Return (x, y) of the center of cell containing provided text 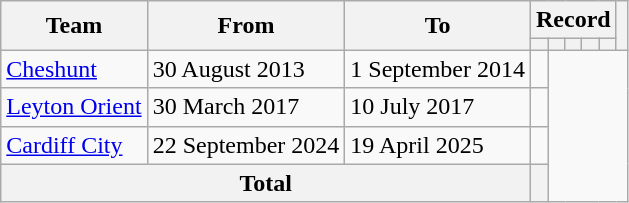
From (246, 26)
Record (574, 20)
Cheshunt (74, 69)
1 September 2014 (438, 69)
Leyton Orient (74, 107)
22 September 2024 (246, 145)
Total (266, 183)
To (438, 26)
10 July 2017 (438, 107)
Cardiff City (74, 145)
19 April 2025 (438, 145)
30 March 2017 (246, 107)
Team (74, 26)
30 August 2013 (246, 69)
